Return [X, Y] of the center of cell containing provided text 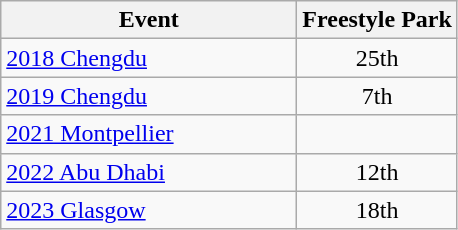
7th [378, 96]
Event [149, 20]
25th [378, 58]
2018 Chengdu [149, 58]
2021 Montpellier [149, 134]
Freestyle Park [378, 20]
2022 Abu Dhabi [149, 172]
2019 Chengdu [149, 96]
12th [378, 172]
2023 Glasgow [149, 210]
18th [378, 210]
